Output the (x, y) coordinate of the center of the cell containing the given text.  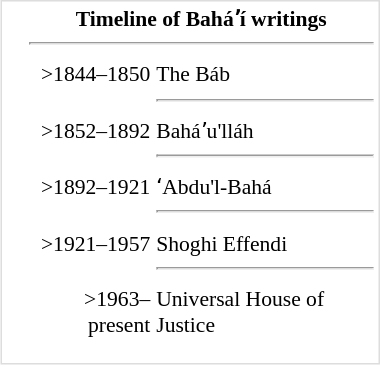
>1921–1957 (90, 256)
Timeline of Baháʼí writings (202, 30)
>1963–present (90, 312)
The Báb (266, 88)
Shoghi Effendi (266, 256)
>1852–1892 (90, 144)
>1892–1921 (90, 200)
>1844–1850 (90, 88)
Universal House of Justice (266, 312)
Baháʼu'lláh (266, 144)
ʻAbdu'l-Bahá (266, 200)
